Locate the cell with the specified text and output its [X, Y] center coordinate. 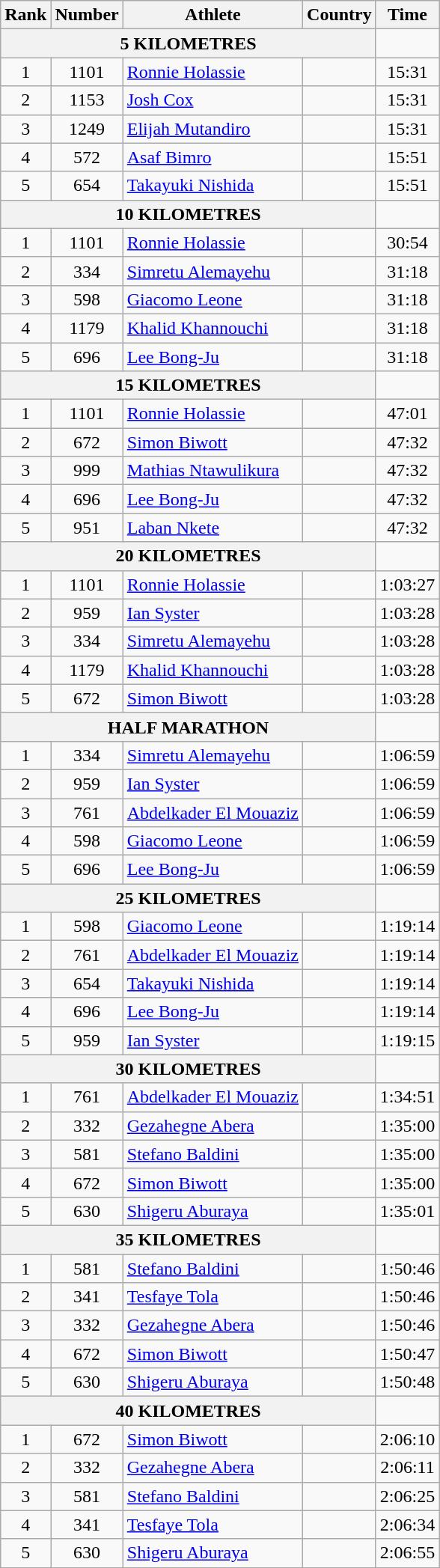
10 KILOMETRES [189, 214]
Elijah Mutandiro [213, 129]
1:19:15 [407, 1040]
25 KILOMETRES [189, 898]
951 [87, 528]
Athlete [213, 15]
1249 [87, 129]
2:06:10 [407, 1439]
20 KILOMETRES [189, 556]
1:50:48 [407, 1382]
30 KILOMETRES [189, 1069]
2:06:34 [407, 1525]
1153 [87, 100]
Rank [25, 15]
1:35:01 [407, 1211]
2:06:55 [407, 1553]
HALF MARATHON [189, 727]
5 KILOMETRES [189, 43]
Mathias Ntawulikura [213, 471]
15 KILOMETRES [189, 385]
1:03:27 [407, 585]
40 KILOMETRES [189, 1411]
Country [340, 15]
1:34:51 [407, 1097]
2:06:11 [407, 1468]
999 [87, 471]
Time [407, 15]
572 [87, 157]
47:01 [407, 414]
Laban Nkete [213, 528]
Asaf Bimro [213, 157]
Josh Cox [213, 100]
Number [87, 15]
30:54 [407, 242]
1:50:47 [407, 1354]
2:06:25 [407, 1496]
35 KILOMETRES [189, 1239]
